Provide the [x, y] coordinate of the cell's center where the given text is located.  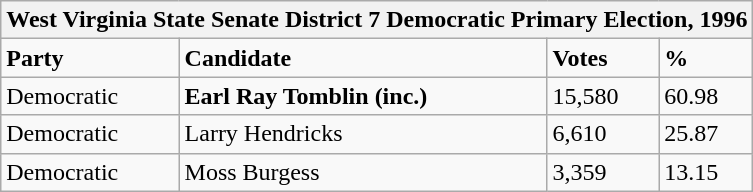
Party [90, 58]
Larry Hendricks [363, 134]
Moss Burgess [363, 172]
15,580 [603, 96]
Votes [603, 58]
West Virginia State Senate District 7 Democratic Primary Election, 1996 [377, 20]
60.98 [706, 96]
6,610 [603, 134]
% [706, 58]
13.15 [706, 172]
3,359 [603, 172]
Earl Ray Tomblin (inc.) [363, 96]
25.87 [706, 134]
Candidate [363, 58]
